Pinpoint the cell where the given text exists, returning its (x, y) midpoint coordinate. 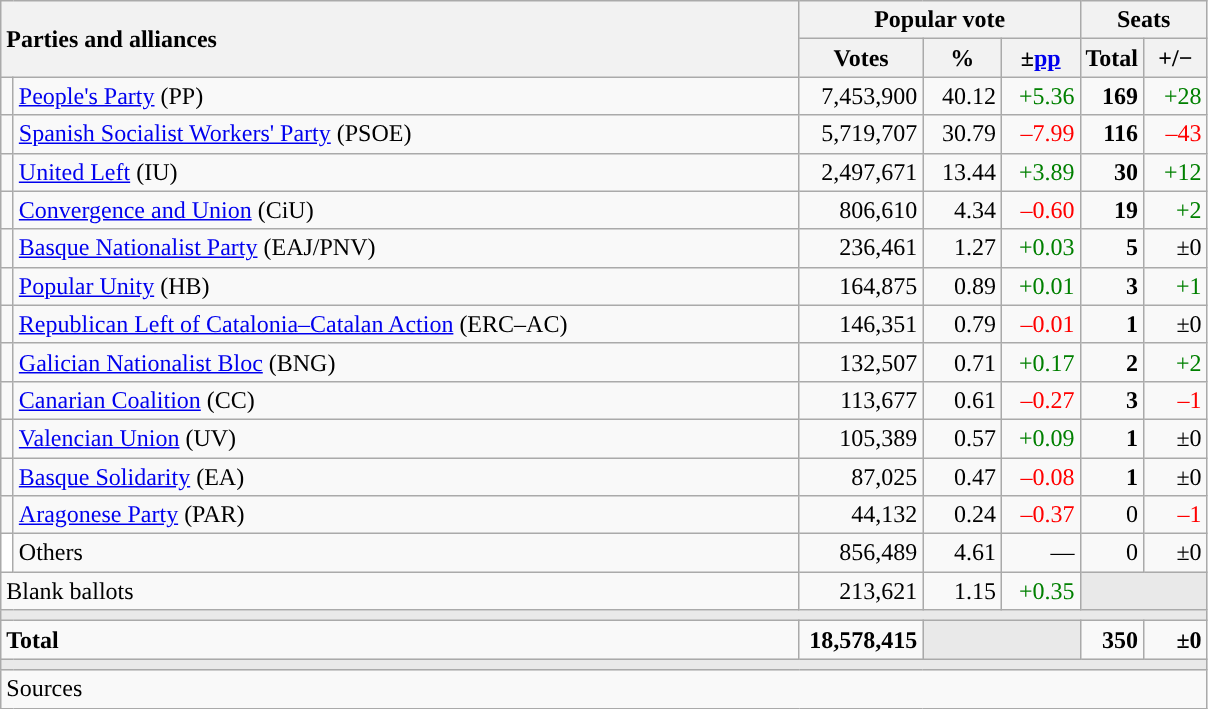
Valencian Union (UV) (406, 438)
4.34 (962, 210)
Convergence and Union (CiU) (406, 210)
0.57 (962, 438)
806,610 (861, 210)
–0.01 (1040, 324)
–7.99 (1040, 134)
30.79 (962, 134)
Others (406, 553)
–43 (1176, 134)
0.79 (962, 324)
+3.89 (1040, 172)
18,578,415 (861, 640)
113,677 (861, 400)
Basque Nationalist Party (EAJ/PNV) (406, 248)
% (962, 58)
Seats (1144, 20)
116 (1112, 134)
19 (1112, 210)
146,351 (861, 324)
213,621 (861, 591)
13.44 (962, 172)
0.47 (962, 477)
236,461 (861, 248)
–0.08 (1040, 477)
Galician Nationalist Bloc (BNG) (406, 362)
Sources (604, 689)
350 (1112, 640)
±pp (1040, 58)
164,875 (861, 286)
40.12 (962, 96)
0.24 (962, 515)
Aragonese Party (PAR) (406, 515)
+0.01 (1040, 286)
44,132 (861, 515)
Canarian Coalition (CC) (406, 400)
+1 (1176, 286)
+0.09 (1040, 438)
5 (1112, 248)
132,507 (861, 362)
105,389 (861, 438)
2 (1112, 362)
+12 (1176, 172)
0.71 (962, 362)
+0.03 (1040, 248)
–0.60 (1040, 210)
Republican Left of Catalonia–Catalan Action (ERC–AC) (406, 324)
+0.17 (1040, 362)
People's Party (PP) (406, 96)
1.27 (962, 248)
0.89 (962, 286)
Votes (861, 58)
Blank ballots (400, 591)
Popular Unity (HB) (406, 286)
7,453,900 (861, 96)
–0.37 (1040, 515)
1.15 (962, 591)
— (1040, 553)
30 (1112, 172)
5,719,707 (861, 134)
+0.35 (1040, 591)
United Left (IU) (406, 172)
87,025 (861, 477)
2,497,671 (861, 172)
169 (1112, 96)
+28 (1176, 96)
Spanish Socialist Workers' Party (PSOE) (406, 134)
Basque Solidarity (EA) (406, 477)
+/− (1176, 58)
–0.27 (1040, 400)
Parties and alliances (400, 39)
856,489 (861, 553)
4.61 (962, 553)
+5.36 (1040, 96)
0.61 (962, 400)
Popular vote (940, 20)
